Scan for the cell matching the given text and deliver its (x, y) coordinate at center. 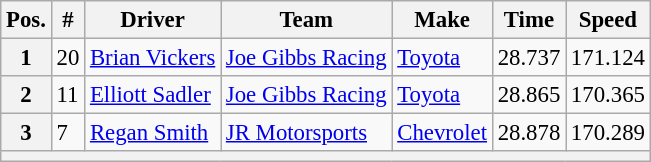
Time (528, 20)
28.865 (528, 95)
JR Motorsports (306, 133)
1 (26, 58)
Team (306, 20)
Driver (153, 20)
28.878 (528, 133)
# (68, 20)
20 (68, 58)
11 (68, 95)
2 (26, 95)
Chevrolet (442, 133)
Regan Smith (153, 133)
Speed (608, 20)
Brian Vickers (153, 58)
3 (26, 133)
Make (442, 20)
170.365 (608, 95)
28.737 (528, 58)
7 (68, 133)
170.289 (608, 133)
Elliott Sadler (153, 95)
171.124 (608, 58)
Pos. (26, 20)
